Determine the [X, Y] coordinate at the center of the cell enclosing the given text.  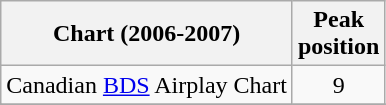
Peakposition [338, 34]
9 [338, 85]
Chart (2006-2007) [147, 34]
Canadian BDS Airplay Chart [147, 85]
